Pinpoint the cell where the given text exists, returning its (x, y) midpoint coordinate. 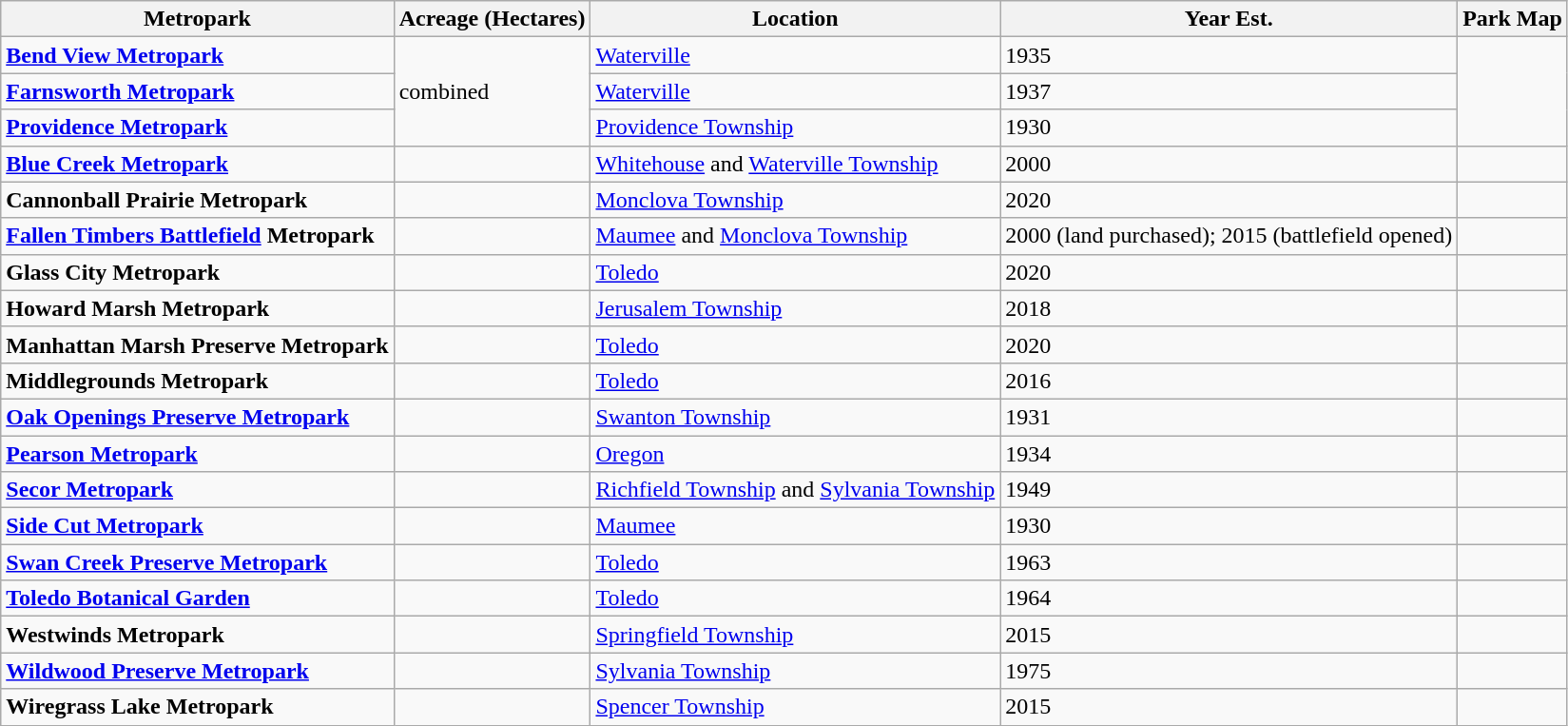
Park Map (1513, 19)
Providence Township (795, 128)
Oak Openings Preserve Metropark (198, 417)
Side Cut Metropark (198, 526)
Location (795, 19)
Manhattan Marsh Preserve Metropark (198, 344)
Toledo Botanical Garden (198, 598)
Springfield Township (795, 635)
Maumee and Monclova Township (795, 236)
Pearson Metropark (198, 454)
Howard Marsh Metropark (198, 308)
1931 (1229, 417)
Jerusalem Township (795, 308)
Cannonball Prairie Metropark (198, 200)
Acreage (Hectares) (493, 19)
2018 (1229, 308)
Farnsworth Metropark (198, 91)
1975 (1229, 671)
Maumee (795, 526)
Year Est. (1229, 19)
1949 (1229, 490)
Sylvania Township (795, 671)
2016 (1229, 381)
Middlegrounds Metropark (198, 381)
Fallen Timbers Battlefield Metropark (198, 236)
Glass City Metropark (198, 272)
1935 (1229, 55)
2000 (1229, 164)
Swan Creek Preserve Metropark (198, 562)
Providence Metropark (198, 128)
Metropark (198, 19)
1934 (1229, 454)
Oregon (795, 454)
Wildwood Preserve Metropark (198, 671)
Westwinds Metropark (198, 635)
Swanton Township (795, 417)
combined (493, 91)
Bend View Metropark (198, 55)
Secor Metropark (198, 490)
2000 (land purchased); 2015 (battlefield opened) (1229, 236)
Spencer Township (795, 707)
1963 (1229, 562)
Monclova Township (795, 200)
Wiregrass Lake Metropark (198, 707)
1964 (1229, 598)
1937 (1229, 91)
Whitehouse and Waterville Township (795, 164)
Richfield Township and Sylvania Township (795, 490)
Blue Creek Metropark (198, 164)
